From the cell containing the given text, extract its center point as (X, Y) coordinate. 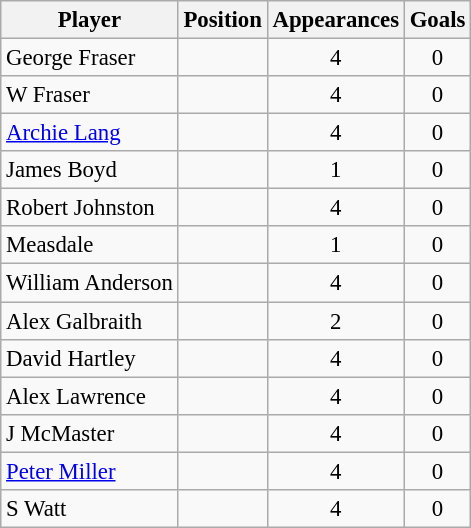
Position (222, 20)
George Fraser (90, 58)
Robert Johnston (90, 208)
James Boyd (90, 170)
Goals (437, 20)
S Watt (90, 509)
William Anderson (90, 283)
Alex Lawrence (90, 396)
Measdale (90, 245)
J McMaster (90, 433)
Appearances (336, 20)
W Fraser (90, 95)
Peter Miller (90, 471)
Alex Galbraith (90, 321)
David Hartley (90, 358)
Player (90, 20)
Archie Lang (90, 133)
2 (336, 321)
